Output the [X, Y] coordinate of the center of the cell containing the given text.  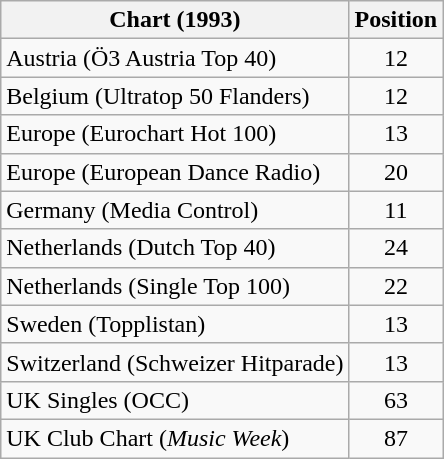
Sweden (Topplistan) [175, 324]
Europe (Eurochart Hot 100) [175, 134]
22 [396, 286]
63 [396, 400]
Austria (Ö3 Austria Top 40) [175, 58]
20 [396, 172]
87 [396, 438]
Germany (Media Control) [175, 210]
Switzerland (Schweizer Hitparade) [175, 362]
Belgium (Ultratop 50 Flanders) [175, 96]
Position [396, 20]
24 [396, 248]
UK Singles (OCC) [175, 400]
11 [396, 210]
UK Club Chart (Music Week) [175, 438]
Netherlands (Single Top 100) [175, 286]
Chart (1993) [175, 20]
Netherlands (Dutch Top 40) [175, 248]
Europe (European Dance Radio) [175, 172]
